Locate the cell with the specified text and output its (X, Y) center coordinate. 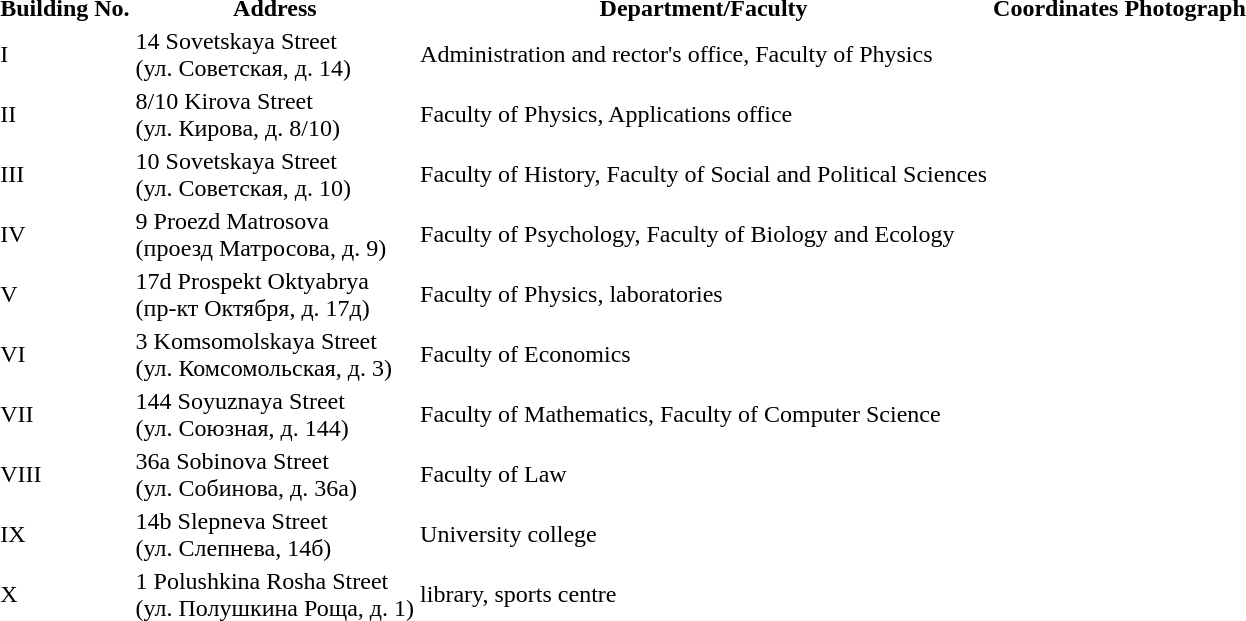
Faculty of Psychology, Faculty of Biology and Ecology (704, 234)
Faculty of Physics, Applications office (704, 114)
3 Komsomolskaya Street(ул. Комсомольская, д. 3) (274, 354)
Faculty of Mathematics, Faculty of Computer Science (704, 414)
144 Soyuznaya Street(ул. Союзная, д. 144) (274, 414)
Administration and rector's office, Faculty of Physics (704, 54)
8/10 Kirova Street(ул. Кирова, д. 8/10) (274, 114)
17d Prospekt Oktyabrya(пр-кт Октября, д. 17д) (274, 294)
Faculty of Economics (704, 354)
10 Sovetskaya Street(ул. Советская, д. 10) (274, 174)
9 Proezd Matrosova(проезд Матросова, д. 9) (274, 234)
Faculty of History, Faculty of Social and Political Sciences (704, 174)
Faculty of Law (704, 474)
14b Slepneva Street(ул. Слепнева, 14б) (274, 534)
36a Sobinova Street(ул. Собинова, д. 36а) (274, 474)
14 Sovetskaya Street(ул. Советская, д. 14) (274, 54)
University college (704, 534)
Faculty of Physics, laboratories (704, 294)
